From the cell containing the given text, extract its center point as (X, Y) coordinate. 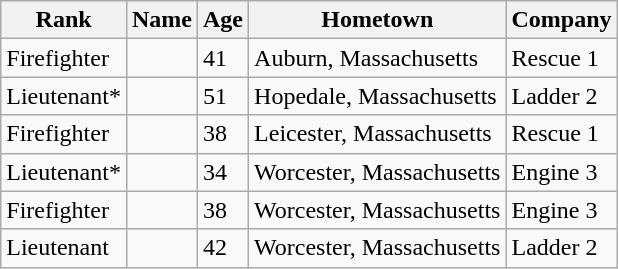
Rank (64, 20)
Hometown (378, 20)
Company (562, 20)
51 (222, 96)
Name (162, 20)
Age (222, 20)
Auburn, Massachusetts (378, 58)
41 (222, 58)
Hopedale, Massachusetts (378, 96)
42 (222, 248)
34 (222, 172)
Lieutenant (64, 248)
Leicester, Massachusetts (378, 134)
